Extract the (X, Y) coordinate from the center of the cell holding the provided text.  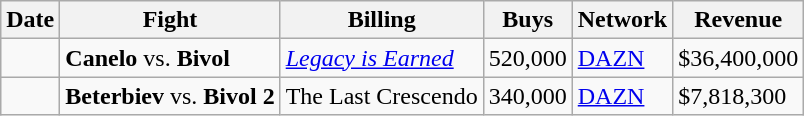
Billing (382, 20)
$36,400,000 (738, 58)
520,000 (528, 58)
Legacy is Earned (382, 58)
Date (30, 20)
Network (622, 20)
Fight (170, 20)
Beterbiev vs. Bivol 2 (170, 96)
The Last Crescendo (382, 96)
Buys (528, 20)
Revenue (738, 20)
$7,818,300 (738, 96)
Canelo vs. Bivol (170, 58)
340,000 (528, 96)
